For the text-containing cell, return its midpoint in [X, Y] coordinate format. 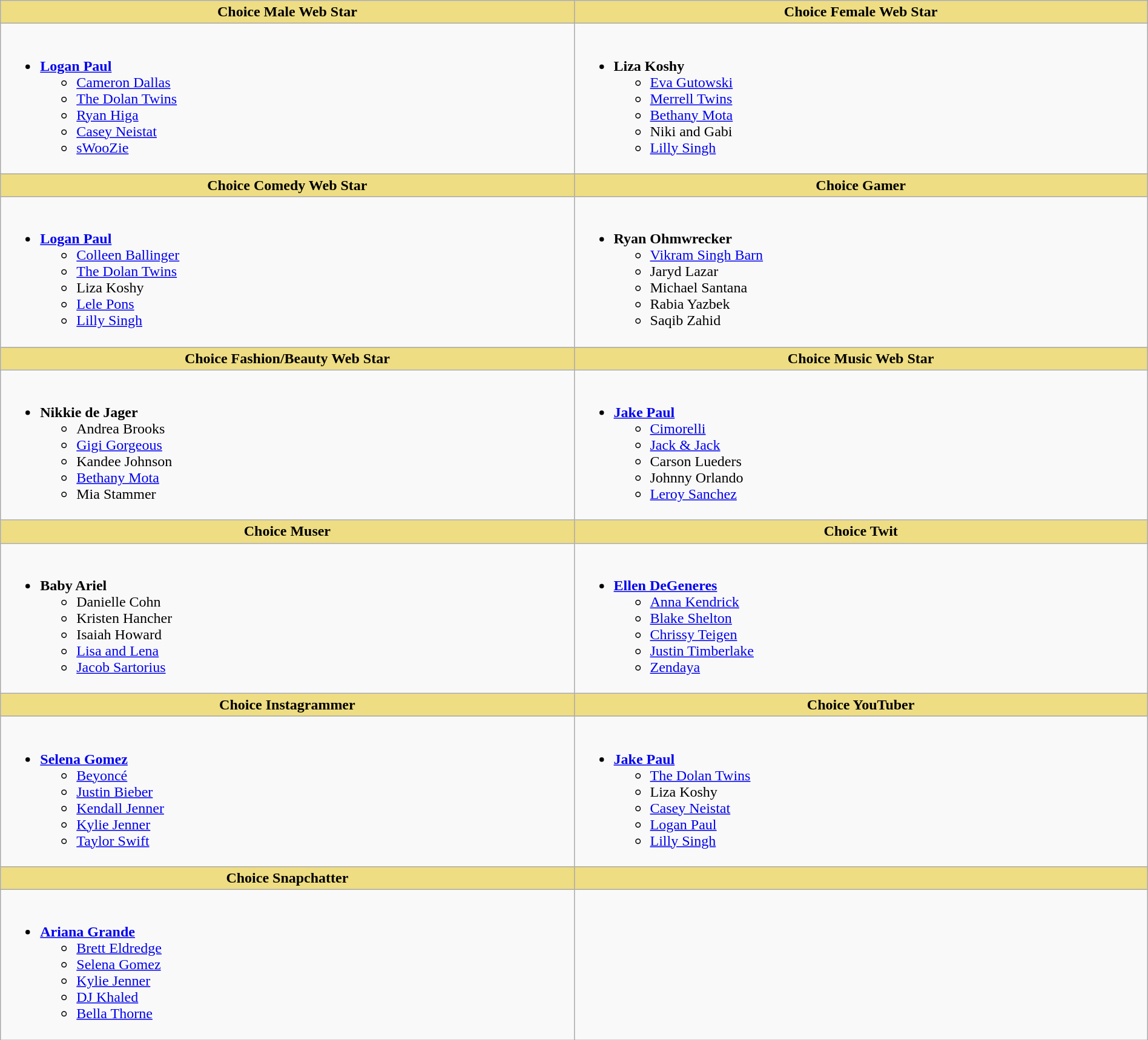
Jake PaulThe Dolan TwinsLiza KoshyCasey NeistatLogan PaulLilly Singh [861, 791]
Choice Music Web Star [861, 358]
Choice Gamer [861, 185]
Choice Male Web Star [287, 12]
Choice Twit [861, 532]
Ellen DeGeneresAnna KendrickBlake SheltonChrissy TeigenJustin TimberlakeZendaya [861, 618]
Choice Female Web Star [861, 12]
Ryan OhmwreckerVikram Singh BarnJaryd LazarMichael SantanaRabia YazbekSaqib Zahid [861, 272]
Choice Muser [287, 532]
Ariana GrandeBrett EldredgeSelena GomezKylie JennerDJ KhaledBella Thorne [287, 964]
Baby ArielDanielle CohnKristen HancherIsaiah HowardLisa and LenaJacob Sartorius [287, 618]
Liza KoshyEva GutowskiMerrell TwinsBethany MotaNiki and GabiLilly Singh [861, 99]
Selena GomezBeyoncéJustin BieberKendall JennerKylie JennerTaylor Swift [287, 791]
Nikkie de JagerAndrea BrooksGigi GorgeousKandee JohnsonBethany MotaMia Stammer [287, 445]
Choice Fashion/Beauty Web Star [287, 358]
Choice Comedy Web Star [287, 185]
Jake PaulCimorelliJack & JackCarson LuedersJohnny OrlandoLeroy Sanchez [861, 445]
Choice YouTuber [861, 705]
Logan PaulColleen BallingerThe Dolan TwinsLiza KoshyLele PonsLilly Singh [287, 272]
Choice Instagrammer [287, 705]
Logan PaulCameron DallasThe Dolan TwinsRyan HigaCasey NeistatsWooZie [287, 99]
Choice Snapchatter [287, 878]
